Return the [X, Y] coordinate for the center point of the cell that contains the specified text.  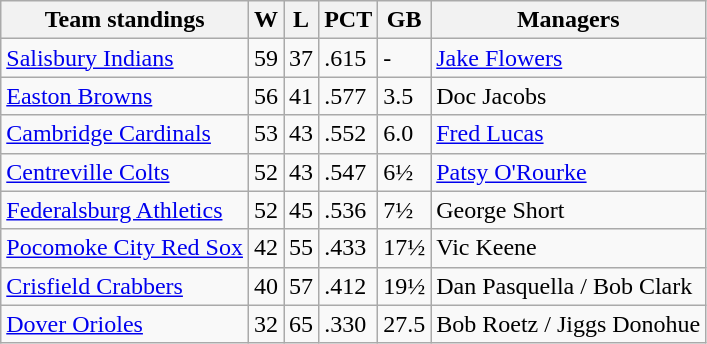
Federalsburg Athletics [125, 210]
7½ [404, 210]
Patsy O'Rourke [568, 172]
32 [266, 324]
41 [302, 96]
65 [302, 324]
17½ [404, 248]
Easton Browns [125, 96]
.536 [348, 210]
57 [302, 286]
37 [302, 58]
George Short [568, 210]
Bob Roetz / Jiggs Donohue [568, 324]
- [404, 58]
Crisfield Crabbers [125, 286]
Managers [568, 20]
40 [266, 286]
45 [302, 210]
3.5 [404, 96]
Cambridge Cardinals [125, 134]
Team standings [125, 20]
Doc Jacobs [568, 96]
55 [302, 248]
56 [266, 96]
Dan Pasquella / Bob Clark [568, 286]
Jake Flowers [568, 58]
.552 [348, 134]
.412 [348, 286]
Pocomoke City Red Sox [125, 248]
27.5 [404, 324]
42 [266, 248]
19½ [404, 286]
53 [266, 134]
GB [404, 20]
.577 [348, 96]
L [302, 20]
Centreville Colts [125, 172]
Vic Keene [568, 248]
Salisbury Indians [125, 58]
.615 [348, 58]
6.0 [404, 134]
PCT [348, 20]
.433 [348, 248]
.330 [348, 324]
6½ [404, 172]
Fred Lucas [568, 134]
.547 [348, 172]
59 [266, 58]
Dover Orioles [125, 324]
W [266, 20]
